For the text-containing cell, return its midpoint in [x, y] coordinate format. 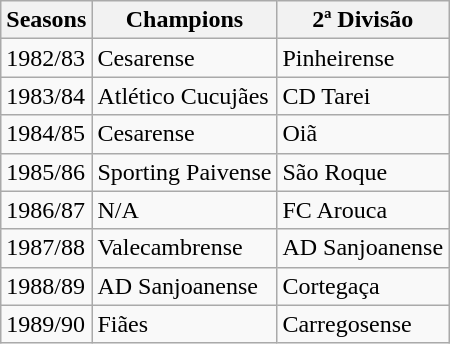
Pinheirense [363, 58]
Fiães [184, 324]
Atlético Cucujães [184, 96]
1983/84 [46, 96]
1985/86 [46, 172]
Cortegaça [363, 286]
FC Arouca [363, 210]
1988/89 [46, 286]
1986/87 [46, 210]
N/A [184, 210]
Valecambrense [184, 248]
1989/90 [46, 324]
Seasons [46, 20]
São Roque [363, 172]
Sporting Paivense [184, 172]
Champions [184, 20]
1984/85 [46, 134]
Carregosense [363, 324]
Oiã [363, 134]
1987/88 [46, 248]
2ª Divisão [363, 20]
1982/83 [46, 58]
CD Tarei [363, 96]
